From the cell containing the given text, extract its center point as [x, y] coordinate. 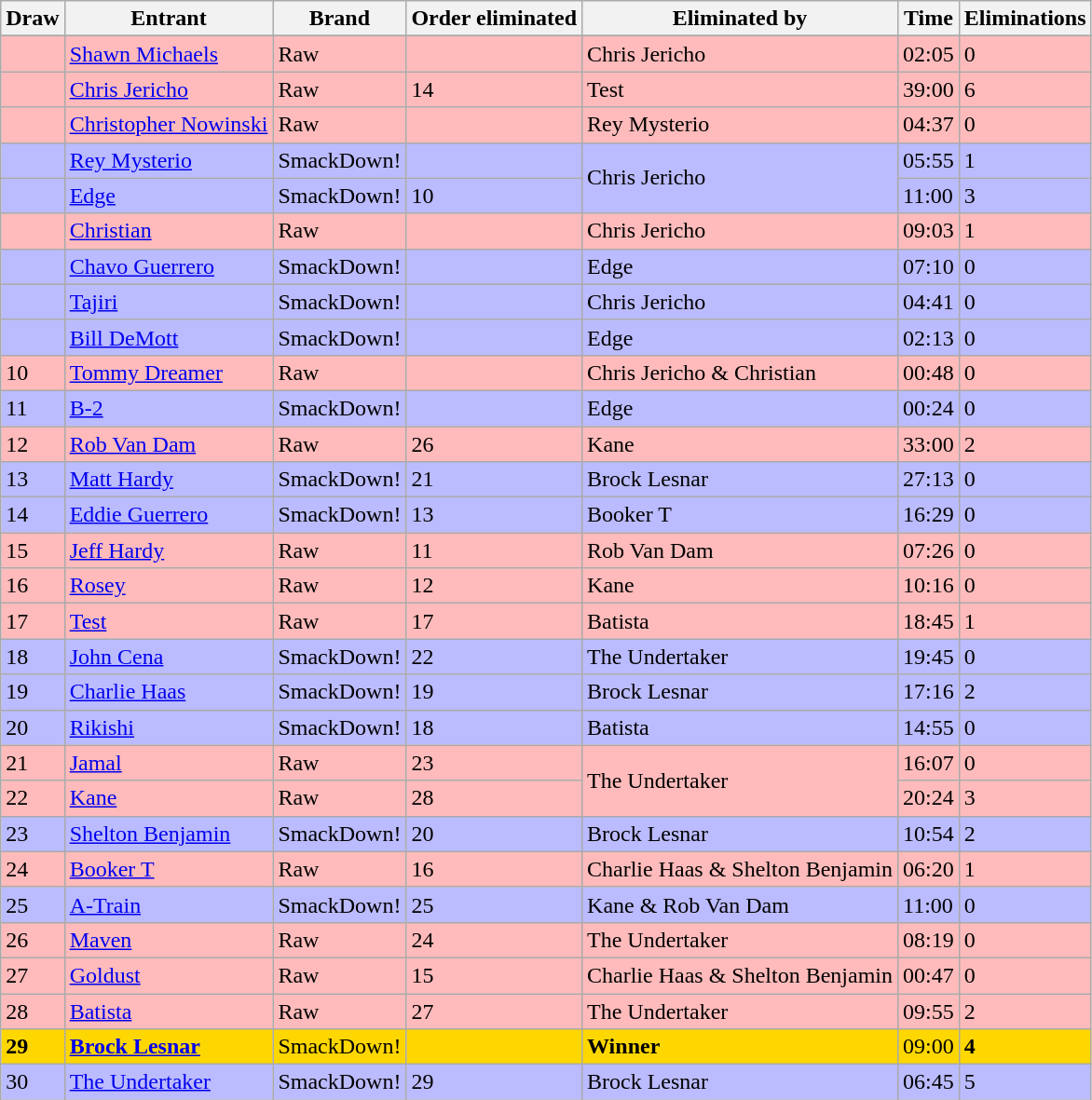
Kane & Rob Van Dam [740, 904]
Order eliminated [494, 19]
Matt Hardy [169, 480]
00:48 [929, 373]
20:24 [929, 798]
30 [33, 1082]
16:29 [929, 515]
10:16 [929, 586]
A-Train [169, 904]
6 [1025, 89]
Brand [339, 19]
5 [1025, 1082]
John Cena [169, 657]
07:26 [929, 550]
Bill DeMott [169, 337]
Jamal [169, 763]
08:19 [929, 940]
00:24 [929, 408]
33:00 [929, 444]
Time [929, 19]
06:20 [929, 869]
Christopher Nowinski [169, 125]
Eliminations [1025, 19]
02:05 [929, 54]
05:55 [929, 160]
02:13 [929, 337]
Goldust [169, 975]
Shawn Michaels [169, 54]
B-2 [169, 408]
Chavo Guerrero [169, 266]
Tajiri [169, 302]
39:00 [929, 89]
10:54 [929, 834]
04:41 [929, 302]
09:00 [929, 1047]
Christian [169, 231]
Eddie Guerrero [169, 515]
27:13 [929, 480]
Tommy Dreamer [169, 373]
19:45 [929, 657]
Chris Jericho & Christian [740, 373]
Rosey [169, 586]
14:55 [929, 727]
4 [1025, 1047]
18:45 [929, 621]
Entrant [169, 19]
09:03 [929, 231]
00:47 [929, 975]
Winner [740, 1047]
Eliminated by [740, 19]
Jeff Hardy [169, 550]
Draw [33, 19]
Shelton Benjamin [169, 834]
Maven [169, 940]
04:37 [929, 125]
17:16 [929, 692]
Rikishi [169, 727]
Charlie Haas [169, 692]
09:55 [929, 1011]
06:45 [929, 1082]
07:10 [929, 266]
16:07 [929, 763]
